Provide the [X, Y] coordinate of the cell's center where the given text is located.  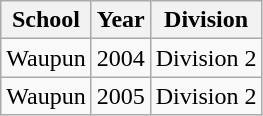
Year [120, 20]
2004 [120, 58]
2005 [120, 96]
School [46, 20]
Division [206, 20]
